Return [x, y] of the center of cell containing provided text 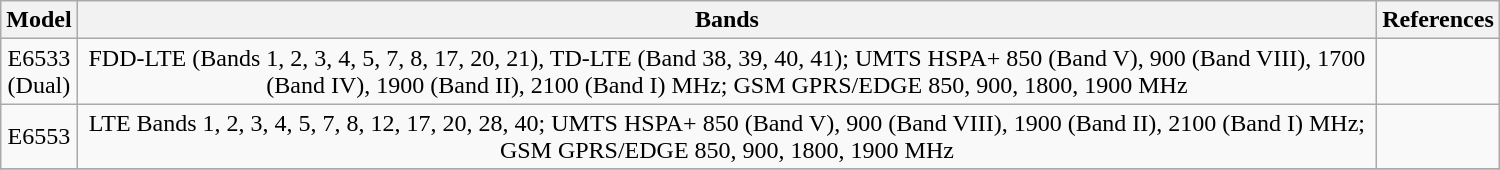
Model [39, 20]
E6553 [39, 136]
Bands [727, 20]
References [1438, 20]
E6533 (Dual) [39, 72]
